Detect which cell encompasses the target text, then output its (x, y) center coordinate. 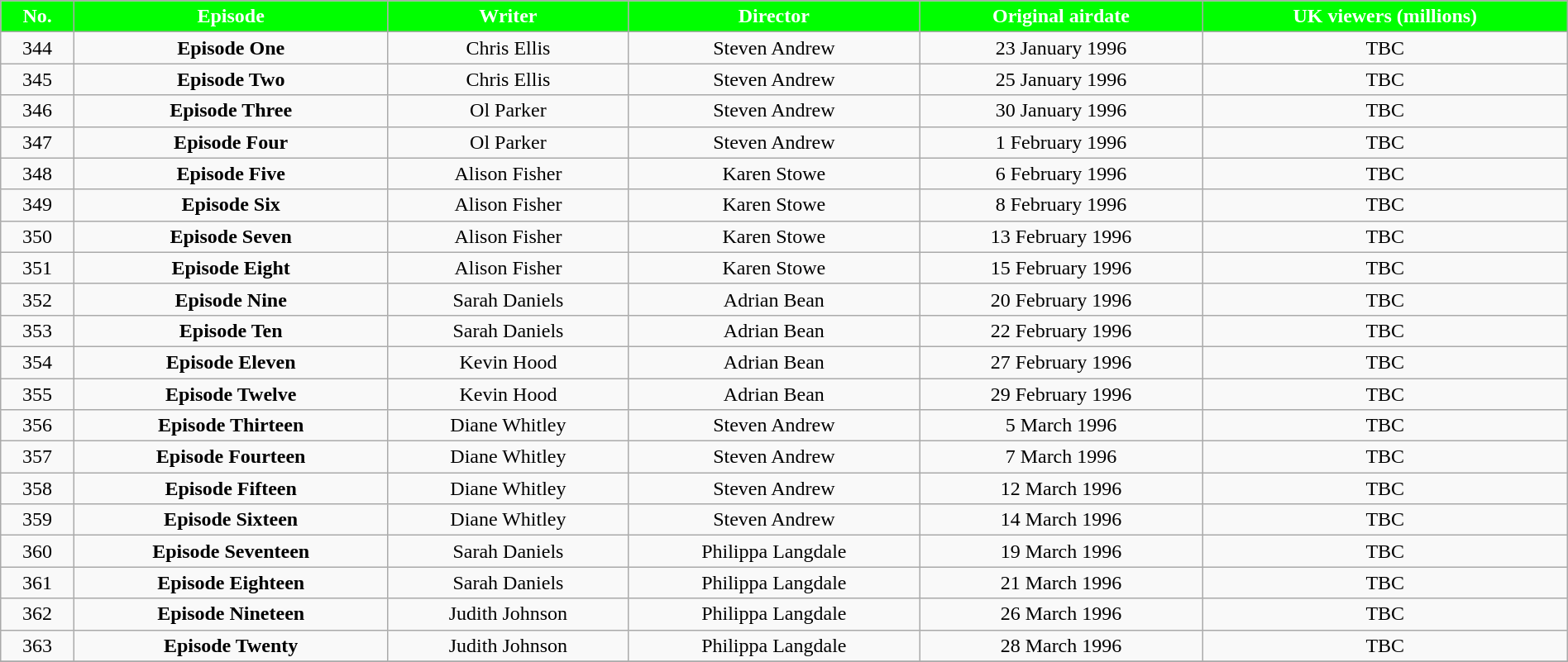
Episode Eighteen (232, 583)
Episode Two (232, 79)
353 (38, 331)
Episode One (232, 48)
25 January 1996 (1062, 79)
Episode Seventeen (232, 551)
Episode Thirteen (232, 426)
27 February 1996 (1062, 362)
351 (38, 268)
6 February 1996 (1062, 174)
361 (38, 583)
8 February 1996 (1062, 205)
349 (38, 205)
Episode Twelve (232, 394)
5 March 1996 (1062, 426)
344 (38, 48)
Episode Ten (232, 331)
355 (38, 394)
Original airdate (1062, 17)
Episode Sixteen (232, 520)
15 February 1996 (1062, 268)
Episode Three (232, 111)
30 January 1996 (1062, 111)
347 (38, 142)
346 (38, 111)
Episode Eleven (232, 362)
23 January 1996 (1062, 48)
26 March 1996 (1062, 614)
22 February 1996 (1062, 331)
Episode Seven (232, 236)
359 (38, 520)
1 February 1996 (1062, 142)
Episode (232, 17)
Episode Eight (232, 268)
Episode Five (232, 174)
354 (38, 362)
Episode Nine (232, 299)
357 (38, 457)
20 February 1996 (1062, 299)
19 March 1996 (1062, 551)
Episode Four (232, 142)
352 (38, 299)
360 (38, 551)
350 (38, 236)
Episode Nineteen (232, 614)
348 (38, 174)
7 March 1996 (1062, 457)
Writer (508, 17)
358 (38, 488)
13 February 1996 (1062, 236)
Episode Fourteen (232, 457)
Episode Fifteen (232, 488)
21 March 1996 (1062, 583)
28 March 1996 (1062, 645)
363 (38, 645)
356 (38, 426)
362 (38, 614)
29 February 1996 (1062, 394)
14 March 1996 (1062, 520)
Director (774, 17)
Episode Six (232, 205)
UK viewers (millions) (1384, 17)
345 (38, 79)
12 March 1996 (1062, 488)
No. (38, 17)
Episode Twenty (232, 645)
